Find where the given text appears and provide that cell's center as (x, y) coordinate. 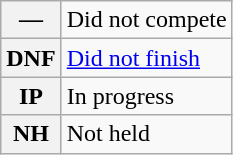
Did not finish (146, 58)
Not held (146, 134)
IP (31, 96)
Did not compete (146, 20)
In progress (146, 96)
— (31, 20)
DNF (31, 58)
NH (31, 134)
